Detect which cell encompasses the target text, then output its (x, y) center coordinate. 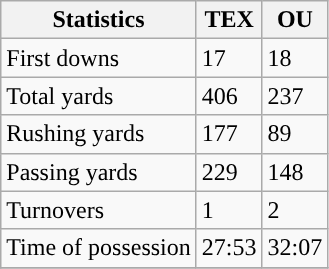
Passing yards (99, 172)
229 (229, 172)
OU (295, 20)
89 (295, 134)
237 (295, 96)
177 (229, 134)
Statistics (99, 20)
First downs (99, 58)
148 (295, 172)
18 (295, 58)
2 (295, 210)
Turnovers (99, 210)
1 (229, 210)
27:53 (229, 248)
Time of possession (99, 248)
Rushing yards (99, 134)
TEX (229, 20)
17 (229, 58)
Total yards (99, 96)
406 (229, 96)
32:07 (295, 248)
